Capture the cell that displays the provided text and extract its (x, y) central coordinate. 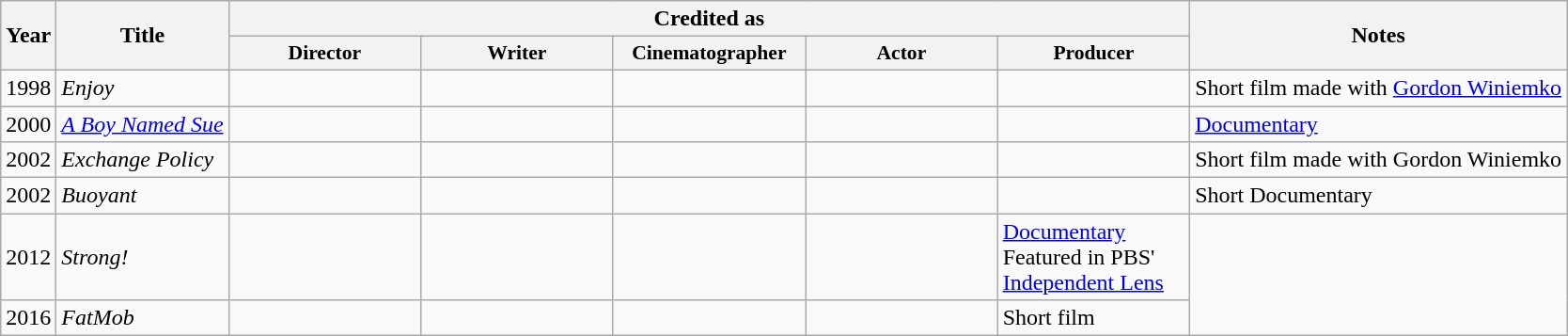
Producer (1094, 54)
Documentary (1378, 123)
Buoyant (143, 196)
2000 (28, 123)
FatMob (143, 318)
Short film (1094, 318)
Exchange Policy (143, 160)
Actor (902, 54)
Writer (517, 54)
A Boy Named Sue (143, 123)
Director (325, 54)
1998 (28, 88)
Strong! (143, 257)
Enjoy (143, 88)
2012 (28, 257)
Title (143, 36)
Credited as (709, 19)
2016 (28, 318)
Cinematographer (709, 54)
Documentary Featured in PBS' Independent Lens (1094, 257)
Year (28, 36)
Short Documentary (1378, 196)
Notes (1378, 36)
